Output the (x, y) coordinate of the center of the cell containing the given text.  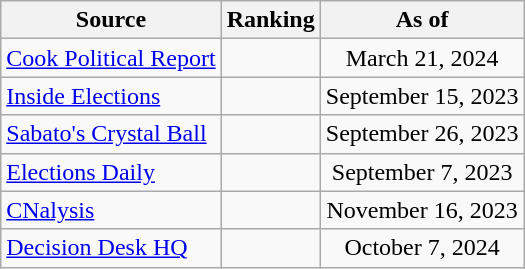
March 21, 2024 (422, 58)
Ranking (270, 20)
September 15, 2023 (422, 96)
Elections Daily (111, 172)
CNalysis (111, 210)
September 26, 2023 (422, 134)
Sabato's Crystal Ball (111, 134)
October 7, 2024 (422, 248)
Inside Elections (111, 96)
Source (111, 20)
Decision Desk HQ (111, 248)
November 16, 2023 (422, 210)
September 7, 2023 (422, 172)
Cook Political Report (111, 58)
As of (422, 20)
